Determine the [x, y] coordinate at the center of the cell enclosing the given text.  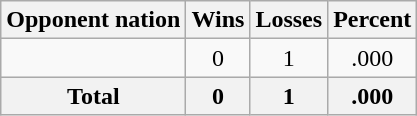
Opponent nation [94, 20]
Percent [372, 20]
Total [94, 96]
Losses [289, 20]
Wins [218, 20]
